Provide the (X, Y) coordinate of the cell's center where the given text is located.  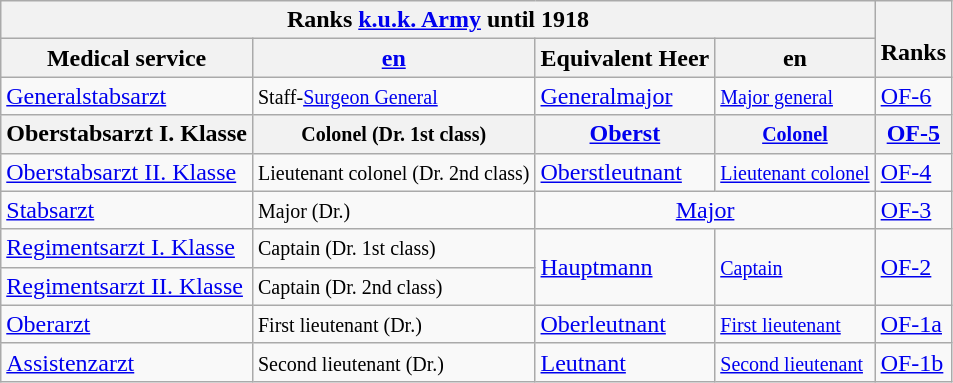
Major general (795, 96)
Major (Dr.) (394, 210)
Captain (Dr. 1st class) (394, 248)
OF-3 (913, 210)
Oberstleutnant (625, 172)
Ranks k.u.k. Army until 1918 (438, 20)
Second lieutenant (Dr.) (394, 362)
Oberstabsarzt I. Klasse (127, 134)
Assistenzarzt (127, 362)
Regimentsarzt II. Klasse (127, 286)
OF-6 (913, 96)
Second lieutenant (795, 362)
Generalstabsarzt (127, 96)
OF-5 (913, 134)
Colonel (795, 134)
Oberarzt (127, 324)
Regimentsarzt I. Klasse (127, 248)
Oberleutnant (625, 324)
Oberst (625, 134)
OF-1b (913, 362)
First lieutenant (795, 324)
Lieutenant colonel (795, 172)
Oberstabsarzt II. Klasse (127, 172)
Captain (Dr. 2nd class) (394, 286)
Generalmajor (625, 96)
Captain (795, 267)
Stabsarzt (127, 210)
Hauptmann (625, 267)
Equivalent Heer (625, 58)
Leutnant (625, 362)
OF-1a (913, 324)
OF-4 (913, 172)
OF-2 (913, 267)
Staff-Surgeon General (394, 96)
Colonel (Dr. 1st class) (394, 134)
Major (705, 210)
First lieutenant (Dr.) (394, 324)
Ranks (913, 39)
Medical service (127, 58)
Lieutenant colonel (Dr. 2nd class) (394, 172)
